Output the [x, y] coordinate of the center of the cell containing the given text.  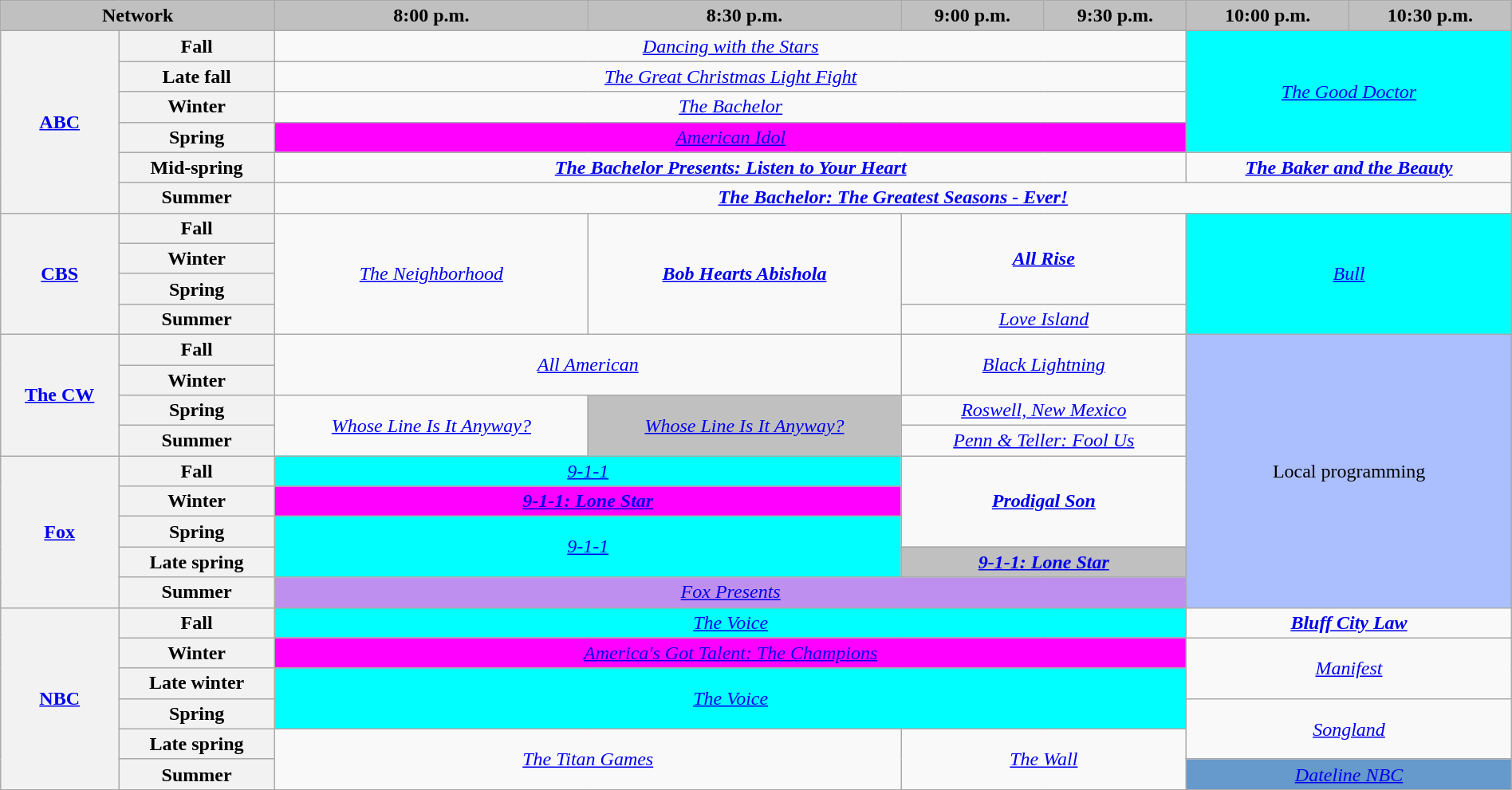
10:30 p.m. [1430, 16]
Bob Hearts Abishola [745, 273]
8:30 p.m. [745, 16]
The Great Christmas Light Fight [730, 77]
9:00 p.m. [973, 16]
Network [138, 16]
8:00 p.m. [432, 16]
The Bachelor: The Greatest Seasons - Ever! [893, 198]
Bull [1349, 273]
Late winter [197, 683]
Manifest [1349, 668]
The Titan Games [589, 759]
CBS [60, 273]
Mid-spring [197, 167]
America's Got Talent: The Champions [730, 653]
Dancing with the Stars [730, 46]
Roswell, New Mexico [1044, 411]
Fox [60, 532]
Late fall [197, 77]
The Good Doctor [1349, 92]
Dateline NBC [1349, 774]
Bluff City Law [1349, 623]
The CW [60, 395]
Love Island [1044, 319]
The Wall [1044, 759]
All Rise [1044, 258]
Fox Presents [730, 592]
9:30 p.m. [1115, 16]
All American [589, 364]
The Neighborhood [432, 273]
Local programming [1349, 470]
10:00 p.m. [1268, 16]
Prodigal Son [1044, 501]
NBC [60, 698]
Penn & Teller: Fool Us [1044, 441]
ABC [60, 122]
Black Lightning [1044, 364]
The Bachelor Presents: Listen to Your Heart [730, 167]
The Baker and the Beauty [1349, 167]
The Bachelor [730, 107]
American Idol [730, 137]
Songland [1349, 729]
